Search for the cell housing the specified text and yield its [x, y] center coordinate. 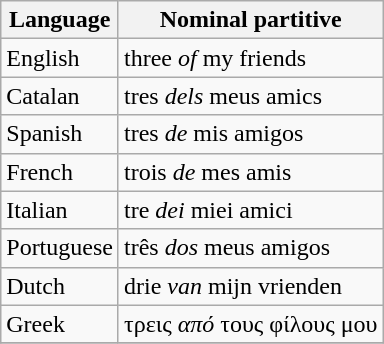
τρεις από τους φίλους μου [250, 324]
tres de mis amigos [250, 134]
Greek [60, 324]
drie van mijn vrienden [250, 286]
três dos meus amigos [250, 248]
English [60, 58]
tres dels meus amics [250, 96]
Italian [60, 210]
Spanish [60, 134]
trois de mes amis [250, 172]
French [60, 172]
Dutch [60, 286]
tre dei miei amici [250, 210]
Catalan [60, 96]
Nominal partitive [250, 20]
Language [60, 20]
Portuguese [60, 248]
three of my friends [250, 58]
